Return (x, y) of the center of cell containing provided text 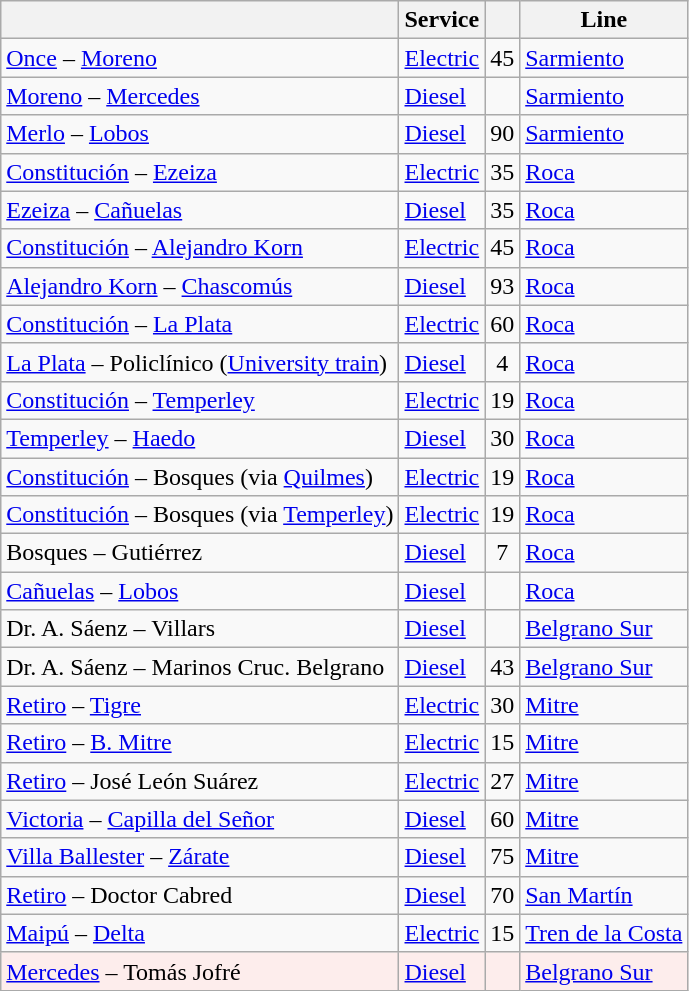
4 (502, 362)
Merlo – Lobos (200, 134)
Constitución – La Plata (200, 324)
43 (502, 667)
Moreno – Mercedes (200, 96)
Maipú – Delta (200, 933)
Retiro – Tigre (200, 705)
Alejandro Korn – Chascomús (200, 286)
Dr. A. Sáenz – Villars (200, 629)
Ezeiza – Cañuelas (200, 210)
75 (502, 857)
Constitución – Temperley (200, 400)
Victoria – Capilla del Señor (200, 819)
Once – Moreno (200, 58)
Constitución – Bosques (via Temperley) (200, 515)
Temperley – Haedo (200, 438)
Constitución – Alejandro Korn (200, 248)
Tren de la Costa (604, 933)
Constitución – Ezeiza (200, 172)
Retiro – B. Mitre (200, 743)
San Martín (604, 895)
La Plata – Policlínico (University train) (200, 362)
Constitución – Bosques (via Quilmes) (200, 477)
Retiro – Doctor Cabred (200, 895)
Retiro – José León Suárez (200, 781)
7 (502, 553)
Line (604, 20)
Service (442, 20)
70 (502, 895)
Bosques – Gutiérrez (200, 553)
93 (502, 286)
Cañuelas – Lobos (200, 591)
Mercedes – Tomás Jofré (200, 971)
27 (502, 781)
90 (502, 134)
Dr. A. Sáenz – Marinos Cruc. Belgrano (200, 667)
Villa Ballester – Zárate (200, 857)
